Capture the cell that displays the provided text and extract its (x, y) central coordinate. 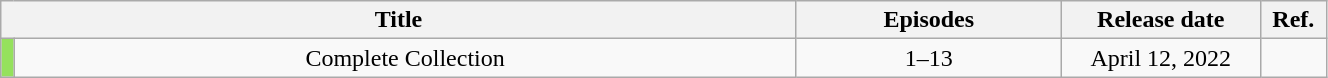
April 12, 2022 (1160, 58)
Complete Collection (405, 58)
Release date (1160, 20)
Episodes (928, 20)
1–13 (928, 58)
Title (398, 20)
Ref. (1293, 20)
